For the text-containing cell, return its midpoint in (X, Y) coordinate format. 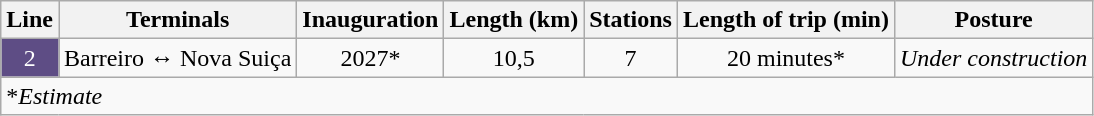
2027* (370, 58)
Barreiro ↔ Nova Suiça (177, 58)
2 (30, 58)
Length (km) (514, 20)
Line (30, 20)
7 (631, 58)
10,5 (514, 58)
Posture (993, 20)
Under construction (993, 58)
Stations (631, 20)
*Estimate (547, 96)
20 minutes* (786, 58)
Inauguration (370, 20)
Length of trip (min) (786, 20)
Terminals (177, 20)
